Pinpoint the cell where the given text exists, returning its [X, Y] midpoint coordinate. 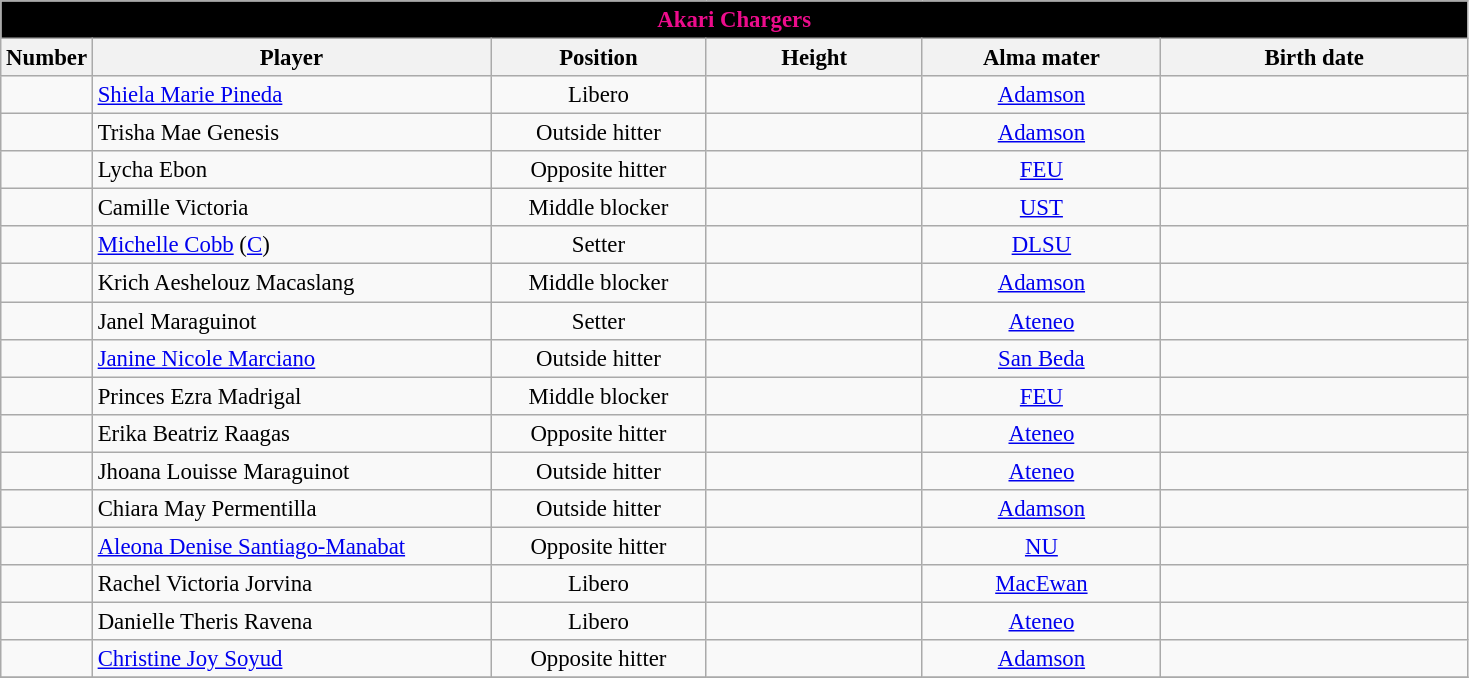
Shiela Marie Pineda [291, 95]
UST [1042, 208]
Akari Chargers [734, 20]
NU [1042, 546]
Michelle Cobb (C) [291, 245]
Princes Ezra Madrigal [291, 396]
Alma mater [1042, 58]
Janine Nicole Marciano [291, 358]
Christine Joy Soyud [291, 659]
Trisha Mae Genesis [291, 133]
Player [291, 58]
Birth date [1314, 58]
San Beda [1042, 358]
Lycha Ebon [291, 170]
Number [47, 58]
Erika Beatriz Raagas [291, 433]
Height [814, 58]
Danielle Theris Ravena [291, 621]
Krich Aeshelouz Macaslang [291, 283]
DLSU [1042, 245]
Rachel Victoria Jorvina [291, 584]
Jhoana Louisse Maraguinot [291, 471]
Position [599, 58]
Janel Maraguinot [291, 321]
MacEwan [1042, 584]
Aleona Denise Santiago-Manabat [291, 546]
Camille Victoria [291, 208]
Chiara May Permentilla [291, 509]
